Detect which cell encompasses the target text, then output its [x, y] center coordinate. 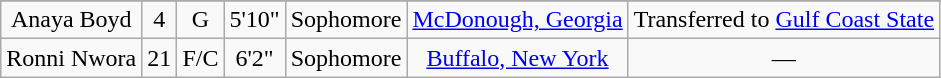
Buffalo, New York [518, 58]
F/C [200, 58]
Transferred to Gulf Coast State [784, 20]
McDonough, Georgia [518, 20]
4 [160, 20]
6'2" [254, 58]
21 [160, 58]
— [784, 58]
Ronni Nwora [72, 58]
Anaya Boyd [72, 20]
G [200, 20]
5'10" [254, 20]
